Output the [X, Y] coordinate of the center of the cell containing the given text.  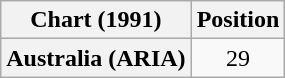
Position [238, 20]
Chart (1991) [96, 20]
Australia (ARIA) [96, 58]
29 [238, 58]
